Return the (X, Y) coordinate for the center point of the cell that contains the specified text.  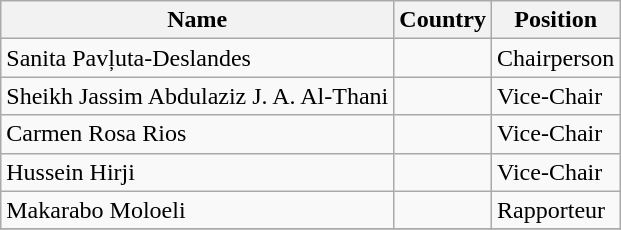
Position (556, 20)
Makarabo Moloeli (198, 210)
Rapporteur (556, 210)
Sanita Pavļuta-Deslandes (198, 58)
Sheikh Jassim Abdulaziz J. A. Al-Thani (198, 96)
Country (443, 20)
Name (198, 20)
Carmen Rosa Rios (198, 134)
Chairperson (556, 58)
Hussein Hirji (198, 172)
